Locate the cell with the specified text and output its [x, y] center coordinate. 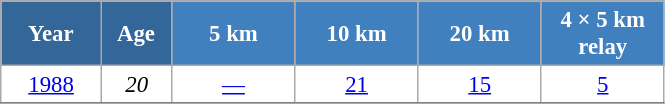
1988 [52, 85]
15 [480, 85]
— [234, 85]
5 km [234, 34]
Age [136, 34]
20 [136, 85]
Year [52, 34]
20 km [480, 34]
5 [602, 85]
10 km [356, 34]
4 × 5 km relay [602, 34]
21 [356, 85]
